Extract the (X, Y) coordinate from the center of the cell holding the provided text.  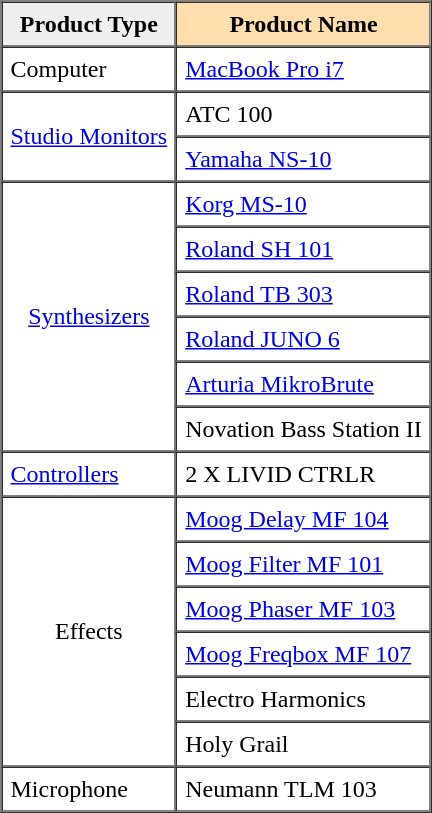
Roland JUNO 6 (304, 338)
Moog Filter MF 101 (304, 564)
Roland TB 303 (304, 294)
Product Type (90, 24)
Yamaha NS-10 (304, 158)
Synthesizers (90, 317)
Electro Harmonics (304, 698)
Holy Grail (304, 744)
Moog Delay MF 104 (304, 518)
Arturia MikroBrute (304, 384)
Moog Phaser MF 103 (304, 608)
Product Name (304, 24)
Computer (90, 68)
Roland SH 101 (304, 248)
2 X LIVID CTRLR (304, 474)
Moog Freqbox MF 107 (304, 654)
Novation Bass Station II (304, 428)
Neumann TLM 103 (304, 788)
ATC 100 (304, 114)
Controllers (90, 474)
Studio Monitors (90, 137)
Korg MS-10 (304, 204)
Effects (90, 631)
MacBook Pro i7 (304, 68)
Microphone (90, 788)
